Search for the cell housing the specified text and yield its [x, y] center coordinate. 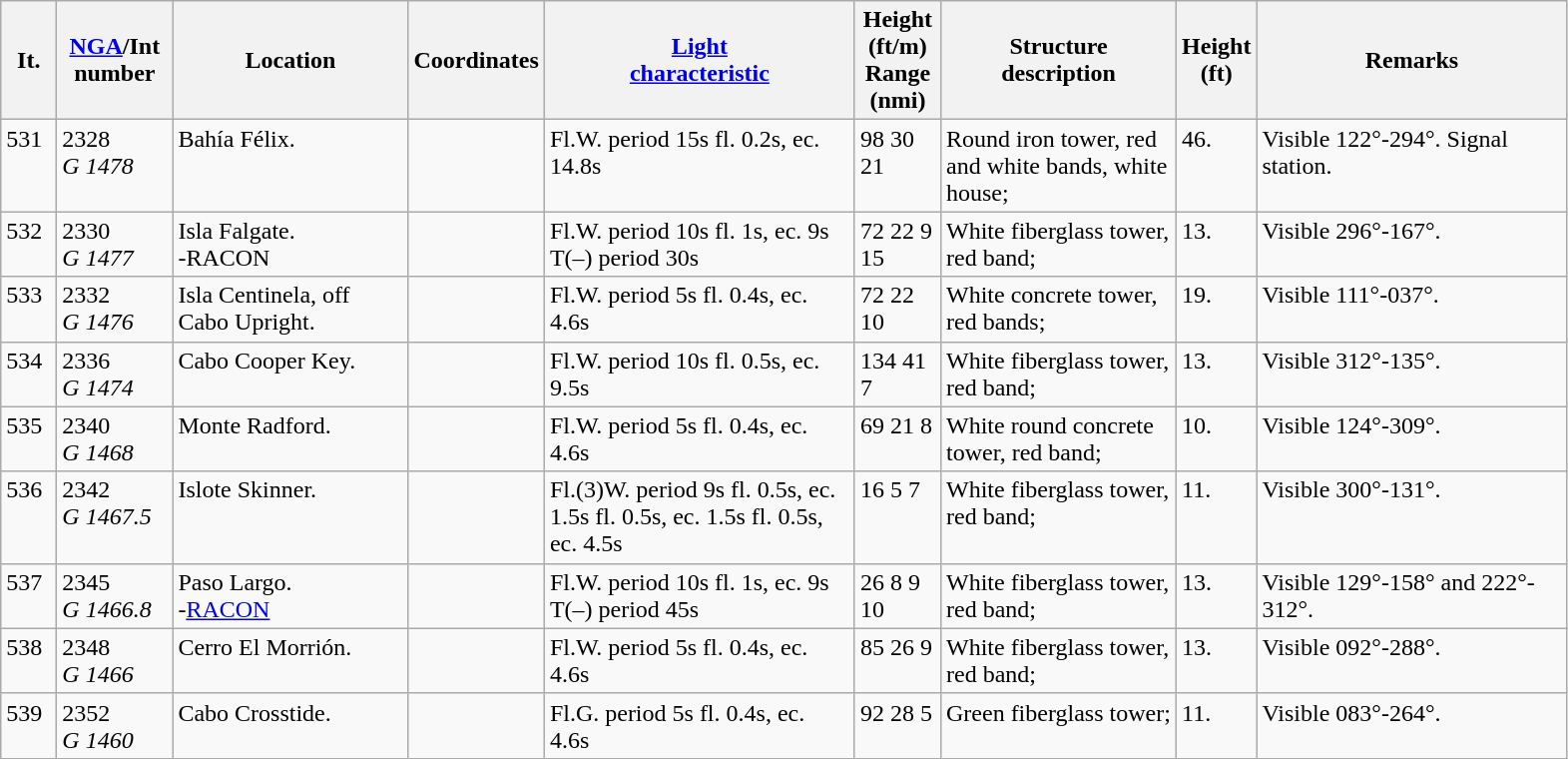
Paso Largo. -RACON [290, 595]
2348G 1466 [115, 661]
539 [29, 725]
Visible 092°-288°. [1411, 661]
Round iron tower, red and white bands, white house; [1058, 166]
White concrete tower, red bands; [1058, 310]
534 [29, 374]
Green fiberglass tower; [1058, 725]
Isla Falgate. -RACON [290, 244]
46. [1217, 166]
Fl.W. period 10s fl. 1s, ec. 9s T(–) period 30s [699, 244]
Visible 083°-264°. [1411, 725]
Cabo Crosstide. [290, 725]
531 [29, 166]
538 [29, 661]
Structuredescription [1058, 60]
Cerro El Morrión. [290, 661]
92 28 5 [897, 725]
69 21 8 [897, 439]
85 26 9 [897, 661]
536 [29, 517]
Visible 296°-167°. [1411, 244]
Visible 111°-037°. [1411, 310]
Height (ft) [1217, 60]
Islote Skinner. [290, 517]
Visible 124°-309°. [1411, 439]
2328G 1478 [115, 166]
Visible 300°-131°. [1411, 517]
134 41 7 [897, 374]
Monte Radford. [290, 439]
535 [29, 439]
Fl.G. period 5s fl. 0.4s, ec. 4.6s [699, 725]
2340G 1468 [115, 439]
Visible 122°-294°. Signal station. [1411, 166]
16 5 7 [897, 517]
2345G 1466.8 [115, 595]
2330G 1477 [115, 244]
Coordinates [476, 60]
Cabo Cooper Key. [290, 374]
Fl.(3)W. period 9s fl. 0.5s, ec. 1.5s fl. 0.5s, ec. 1.5s fl. 0.5s, ec. 4.5s [699, 517]
26 8 9 10 [897, 595]
Location [290, 60]
537 [29, 595]
Height (ft/m)Range (nmi) [897, 60]
Lightcharacteristic [699, 60]
2332G 1476 [115, 310]
98 30 21 [897, 166]
2342G 1467.5 [115, 517]
533 [29, 310]
White round concrete tower, red band; [1058, 439]
Isla Centinela, off Cabo Upright. [290, 310]
19. [1217, 310]
Visible 129°-158° and 222°- 312°. [1411, 595]
Remarks [1411, 60]
2352G 1460 [115, 725]
10. [1217, 439]
NGA/Intnumber [115, 60]
72 22 10 [897, 310]
Fl.W. period 10s fl. 1s, ec. 9s T(–) period 45s [699, 595]
532 [29, 244]
Bahía Félix. [290, 166]
Fl.W. period 10s fl. 0.5s, ec. 9.5s [699, 374]
72 22 9 15 [897, 244]
2336G 1474 [115, 374]
Visible 312°-135°. [1411, 374]
Fl.W. period 15s fl. 0.2s, ec. 14.8s [699, 166]
It. [29, 60]
